Provide the [X, Y] coordinate of the cell's center where the given text is located.  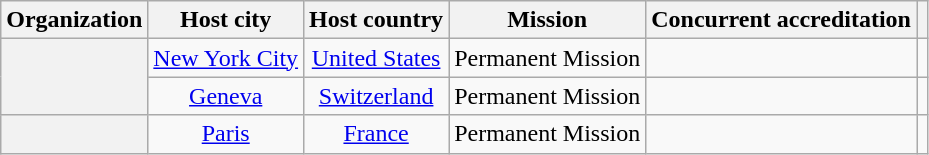
Paris [226, 134]
France [376, 134]
Geneva [226, 96]
United States [376, 58]
Host city [226, 20]
New York City [226, 58]
Mission [548, 20]
Host country [376, 20]
Organization [74, 20]
Switzerland [376, 96]
Concurrent accreditation [782, 20]
